For the text-containing cell, return its midpoint in [x, y] coordinate format. 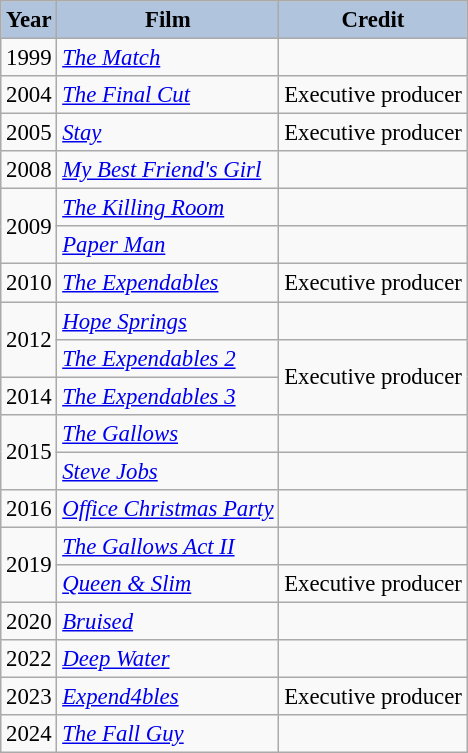
Bruised [168, 621]
The Expendables 2 [168, 358]
Steve Jobs [168, 471]
2012 [29, 340]
2016 [29, 509]
Credit [373, 20]
Film [168, 20]
The Gallows [168, 433]
The Gallows Act II [168, 546]
2019 [29, 564]
The Expendables 3 [168, 396]
2004 [29, 95]
Expend4bles [168, 697]
My Best Friend's Girl [168, 170]
The Match [168, 58]
2022 [29, 659]
2014 [29, 396]
The Final Cut [168, 95]
2008 [29, 170]
Hope Springs [168, 321]
2015 [29, 452]
2010 [29, 283]
Office Christmas Party [168, 509]
2009 [29, 226]
The Killing Room [168, 208]
2024 [29, 734]
Paper Man [168, 245]
Year [29, 20]
Deep Water [168, 659]
The Expendables [168, 283]
The Fall Guy [168, 734]
1999 [29, 58]
Stay [168, 133]
2020 [29, 621]
Queen & Slim [168, 584]
2005 [29, 133]
2023 [29, 697]
